Return [x, y] of the center of cell containing provided text 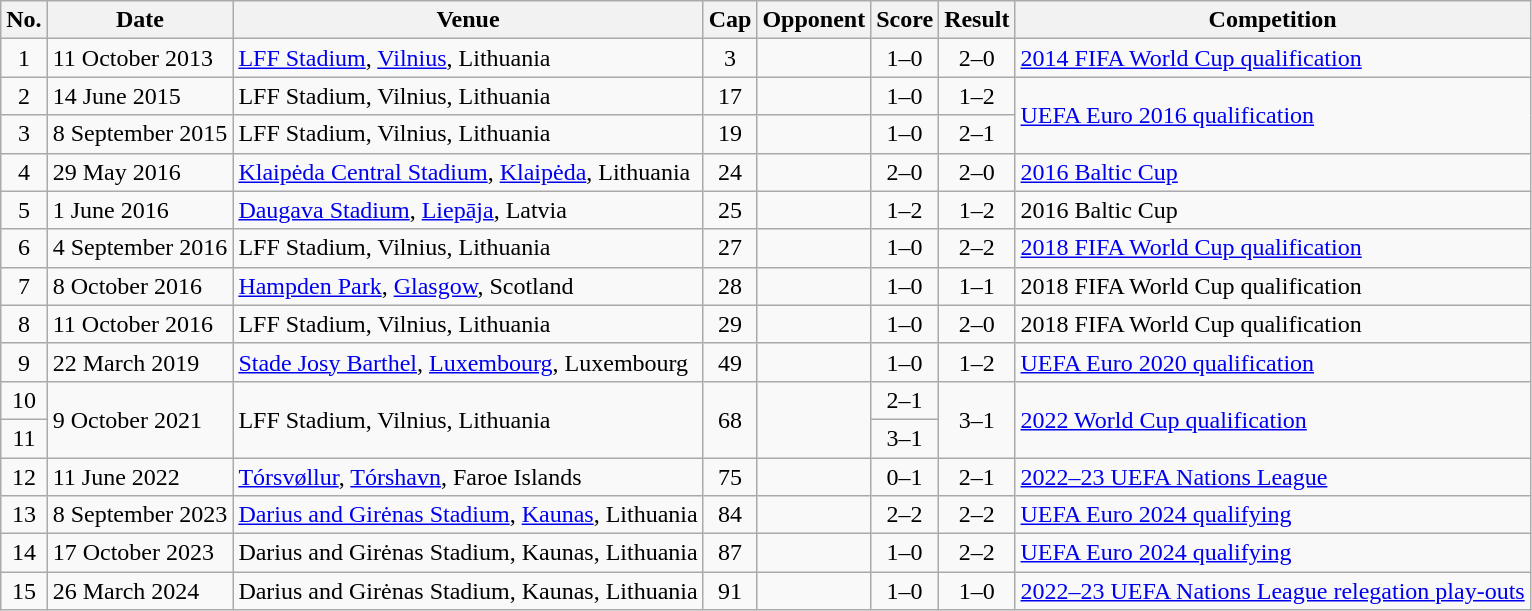
1 June 2016 [140, 210]
UEFA Euro 2020 qualification [1272, 362]
2014 FIFA World Cup qualification [1272, 58]
15 [24, 591]
Venue [468, 20]
8 October 2016 [140, 286]
8 September 2015 [140, 134]
Competition [1272, 20]
27 [730, 248]
Score [905, 20]
91 [730, 591]
11 October 2016 [140, 324]
24 [730, 172]
2 [24, 96]
Date [140, 20]
Cap [730, 20]
10 [24, 400]
8 [24, 324]
14 June 2015 [140, 96]
2022–23 UEFA Nations League relegation play-outs [1272, 591]
13 [24, 515]
11 October 2013 [140, 58]
11 [24, 438]
Opponent [814, 20]
Result [977, 20]
17 October 2023 [140, 553]
26 March 2024 [140, 591]
Tórsvøllur, Tórshavn, Faroe Islands [468, 477]
Daugava Stadium, Liepāja, Latvia [468, 210]
7 [24, 286]
2022–23 UEFA Nations League [1272, 477]
75 [730, 477]
84 [730, 515]
8 September 2023 [140, 515]
87 [730, 553]
22 March 2019 [140, 362]
Hampden Park, Glasgow, Scotland [468, 286]
Stade Josy Barthel, Luxembourg, Luxembourg [468, 362]
5 [24, 210]
11 June 2022 [140, 477]
25 [730, 210]
4 September 2016 [140, 248]
4 [24, 172]
1–1 [977, 286]
9 [24, 362]
49 [730, 362]
No. [24, 20]
68 [730, 419]
Klaipėda Central Stadium, Klaipėda, Lithuania [468, 172]
6 [24, 248]
29 May 2016 [140, 172]
UEFA Euro 2016 qualification [1272, 115]
9 October 2021 [140, 419]
2022 World Cup qualification [1272, 419]
0–1 [905, 477]
28 [730, 286]
17 [730, 96]
1 [24, 58]
12 [24, 477]
14 [24, 553]
19 [730, 134]
29 [730, 324]
